Return the (X, Y) coordinate for the center point of the cell that contains the specified text.  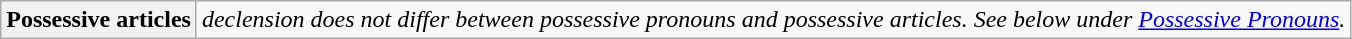
Possessive articles (99, 20)
declension does not differ between possessive pronouns and possessive articles. See below under Possessive Pronouns. (773, 20)
